Return [X, Y] of the center of cell containing provided text 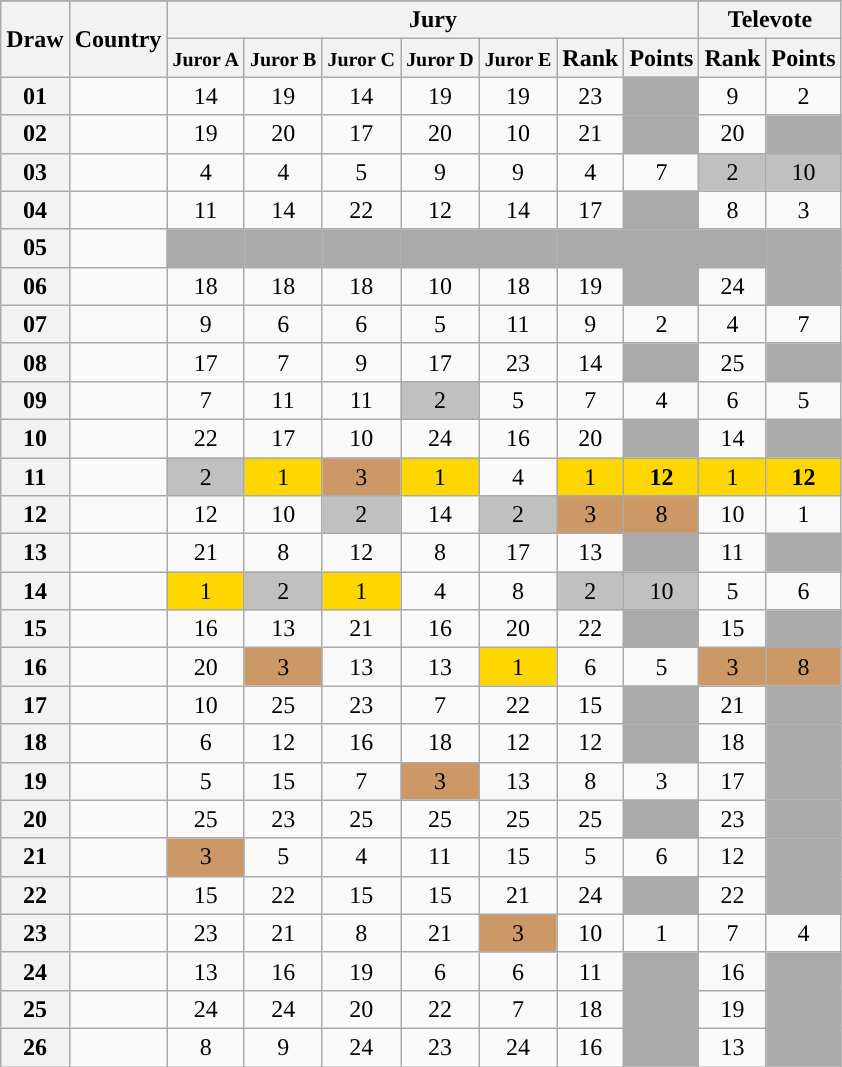
Juror A [206, 58]
Juror B [283, 58]
05 [35, 248]
04 [35, 210]
06 [35, 286]
26 [35, 1047]
Draw [35, 39]
02 [35, 134]
08 [35, 362]
Jury [433, 20]
Televote [770, 20]
Country [118, 39]
03 [35, 172]
09 [35, 400]
01 [35, 96]
Juror D [440, 58]
Juror E [518, 58]
07 [35, 324]
Juror C [362, 58]
